From the cell containing the given text, extract its center point as [X, Y] coordinate. 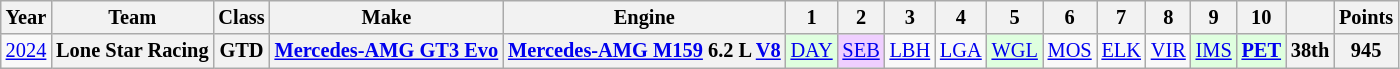
10 [1262, 17]
Engine [644, 17]
Points [1366, 17]
VIR [1168, 51]
WGL [1015, 51]
LGA [961, 51]
8 [1168, 17]
PET [1262, 51]
3 [910, 17]
Mercedes-AMG M159 6.2 L V8 [644, 51]
2024 [26, 51]
1 [812, 17]
Class [241, 17]
Lone Star Racing [132, 51]
5 [1015, 17]
38th [1310, 51]
6 [1070, 17]
4 [961, 17]
Team [132, 17]
MOS [1070, 51]
DAY [812, 51]
945 [1366, 51]
LBH [910, 51]
IMS [1214, 51]
2 [862, 17]
7 [1122, 17]
Make [387, 17]
GTD [241, 51]
Mercedes-AMG GT3 Evo [387, 51]
Year [26, 17]
ELK [1122, 51]
9 [1214, 17]
SEB [862, 51]
